Search for the cell housing the specified text and yield its [x, y] center coordinate. 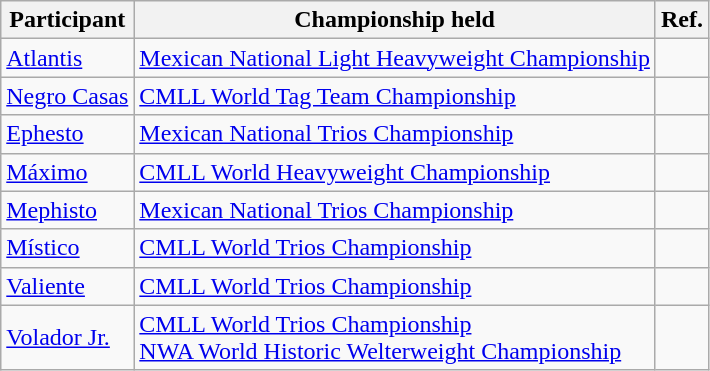
Valiente [68, 286]
Volador Jr. [68, 338]
Mexican National Light Heavyweight Championship [395, 58]
Máximo [68, 172]
Atlantis [68, 58]
Participant [68, 20]
CMLL World Tag Team Championship [395, 96]
Championship held [395, 20]
Mephisto [68, 210]
CMLL World Trios ChampionshipNWA World Historic Welterweight Championship [395, 338]
Negro Casas [68, 96]
CMLL World Heavyweight Championship [395, 172]
Ref. [682, 20]
Místico [68, 248]
Ephesto [68, 134]
